Identify which cell holds the provided text, then report its (x, y) central coordinate. 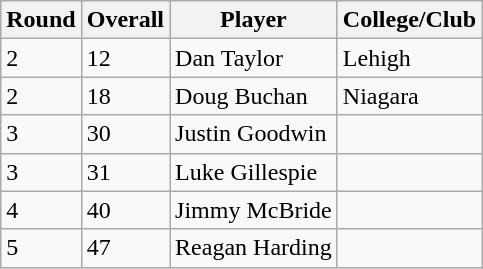
Justin Goodwin (254, 134)
College/Club (409, 20)
Reagan Harding (254, 248)
Overall (125, 20)
4 (41, 210)
Round (41, 20)
12 (125, 58)
30 (125, 134)
5 (41, 248)
Luke Gillespie (254, 172)
31 (125, 172)
Jimmy McBride (254, 210)
Niagara (409, 96)
40 (125, 210)
47 (125, 248)
18 (125, 96)
Lehigh (409, 58)
Doug Buchan (254, 96)
Player (254, 20)
Dan Taylor (254, 58)
